Extract the [x, y] coordinate from the center of the cell holding the provided text.  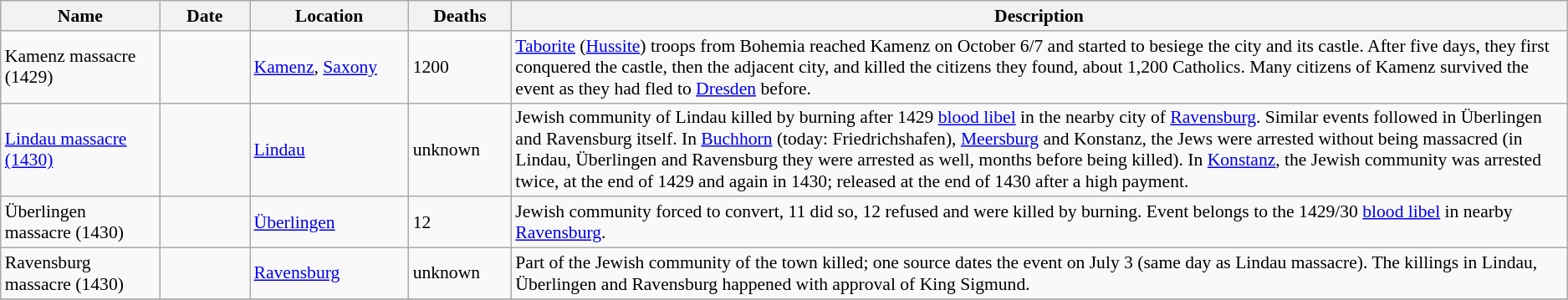
Ravensburg massacre (1430) [80, 274]
Lindau massacre (1430) [80, 150]
Lindau [329, 150]
Date [205, 16]
Überlingen [329, 222]
Überlingen massacre (1430) [80, 222]
Jewish community forced to convert, 11 did so, 12 refused and were killed by burning. Event belongs to the 1429/30 blood libel in nearby Ravensburg. [1039, 222]
Ravensburg [329, 274]
Location [329, 16]
Kamenz massacre (1429) [80, 67]
Description [1039, 16]
1200 [460, 67]
Kamenz, Saxony [329, 67]
Name [80, 16]
Deaths [460, 16]
12 [460, 222]
